Return the (x, y) coordinate for the center point of the cell that contains the specified text.  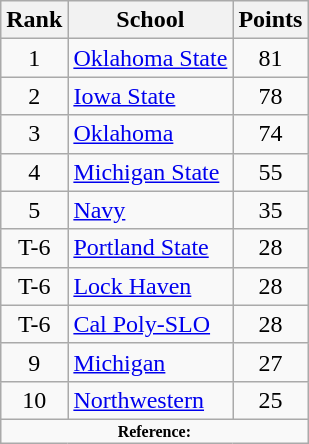
25 (270, 400)
9 (34, 362)
Michigan State (150, 172)
Northwestern (150, 400)
Oklahoma State (150, 58)
Iowa State (150, 96)
74 (270, 134)
Reference: (154, 431)
2 (34, 96)
Rank (34, 20)
Michigan (150, 362)
Cal Poly-SLO (150, 324)
Oklahoma (150, 134)
3 (34, 134)
35 (270, 210)
1 (34, 58)
81 (270, 58)
5 (34, 210)
Navy (150, 210)
55 (270, 172)
78 (270, 96)
10 (34, 400)
Lock Haven (150, 286)
4 (34, 172)
Points (270, 20)
School (150, 20)
Portland State (150, 248)
27 (270, 362)
